Provide the [X, Y] coordinate of the cell's center where the given text is located.  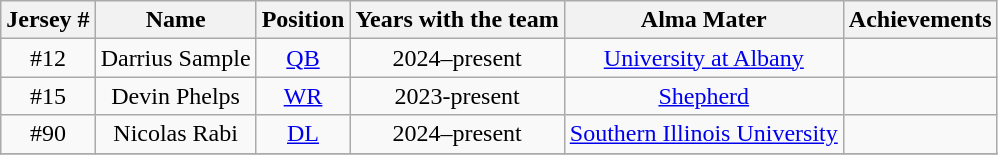
#90 [48, 134]
Darrius Sample [176, 58]
DL [303, 134]
Nicolas Rabi [176, 134]
Years with the team [457, 20]
University at Albany [704, 58]
Name [176, 20]
Jersey # [48, 20]
2023-present [457, 96]
#12 [48, 58]
#15 [48, 96]
Achievements [920, 20]
WR [303, 96]
Position [303, 20]
QB [303, 58]
Devin Phelps [176, 96]
Southern Illinois University [704, 134]
Shepherd [704, 96]
Alma Mater [704, 20]
